Output the (X, Y) coordinate of the center of the cell containing the given text.  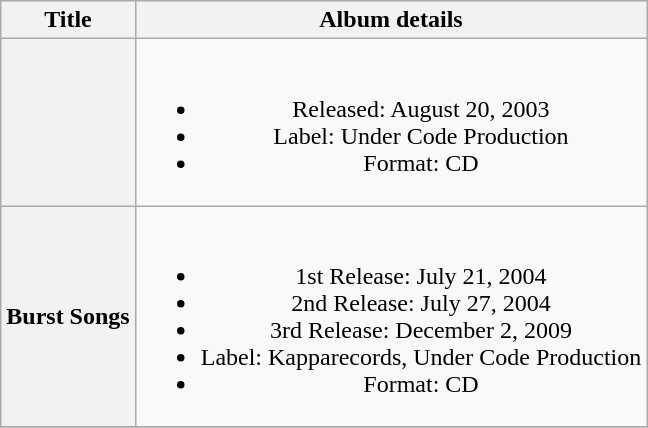
1st Release: July 21, 20042nd Release: July 27, 20043rd Release: December 2, 2009Label: Kapparecords, Under Code ProductionFormat: CD (391, 316)
Burst Songs (68, 316)
Title (68, 20)
Album details (391, 20)
Released: August 20, 2003Label: Under Code ProductionFormat: CD (391, 122)
